Extract the (x, y) coordinate from the center of the cell holding the provided text.  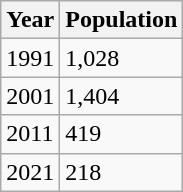
2011 (30, 134)
1991 (30, 58)
2001 (30, 96)
1,404 (122, 96)
Population (122, 20)
2021 (30, 172)
1,028 (122, 58)
Year (30, 20)
218 (122, 172)
419 (122, 134)
